For the text-containing cell, return its midpoint in (x, y) coordinate format. 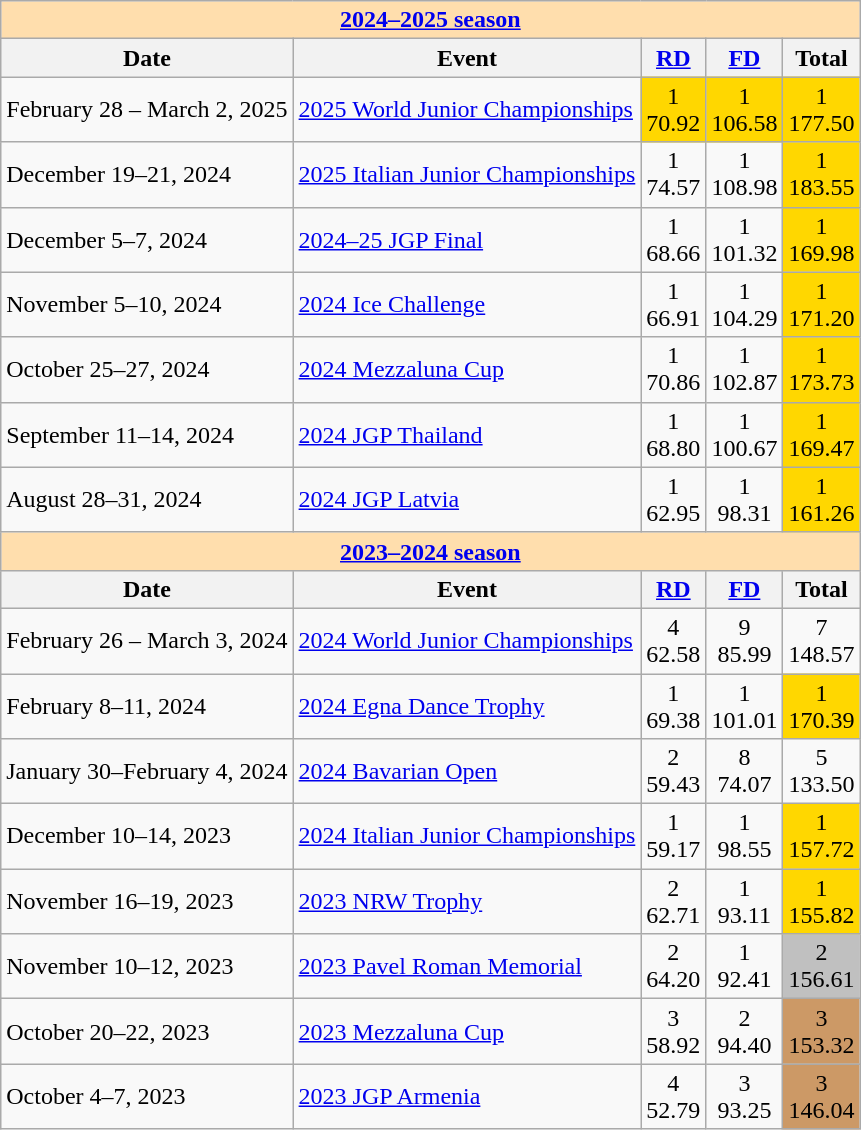
1 74.57 (674, 174)
2024 Italian Junior Championships (467, 836)
1 93.11 (744, 902)
October 25–27, 2024 (147, 370)
2023–2024 season (430, 551)
2 94.40 (744, 1032)
December 19–21, 2024 (147, 174)
September 11–14, 2024 (147, 434)
February 28 – March 2, 2025 (147, 110)
1 106.58 (744, 110)
2023 JGP Armenia (467, 1096)
2023 NRW Trophy (467, 902)
4 52.79 (674, 1096)
2023 Mezzaluna Cup (467, 1032)
1 173.73 (822, 370)
December 5–7, 2024 (147, 240)
7 148.57 (822, 640)
2024–25 JGP Final (467, 240)
August 28–31, 2024 (147, 500)
2024 World Junior Championships (467, 640)
9 85.99 (744, 640)
4 62.58 (674, 640)
2 59.43 (674, 772)
2024 Bavarian Open (467, 772)
1 104.29 (744, 304)
1 157.72 (822, 836)
2024 JGP Latvia (467, 500)
1 62.95 (674, 500)
February 26 – March 3, 2024 (147, 640)
1 98.31 (744, 500)
1 100.67 (744, 434)
1 101.01 (744, 706)
1 59.17 (674, 836)
1 155.82 (822, 902)
1 169.47 (822, 434)
October 4–7, 2023 (147, 1096)
1 92.41 (744, 966)
1 68.66 (674, 240)
1 169.98 (822, 240)
November 10–12, 2023 (147, 966)
October 20–22, 2023 (147, 1032)
2 64.20 (674, 966)
3 93.25 (744, 1096)
1 171.20 (822, 304)
8 74.07 (744, 772)
1 70.92 (674, 110)
1 183.55 (822, 174)
1 66.91 (674, 304)
1 68.80 (674, 434)
December 10–14, 2023 (147, 836)
3 153.32 (822, 1032)
2024 Mezzaluna Cup (467, 370)
1 108.98 (744, 174)
2 156.61 (822, 966)
2024 Egna Dance Trophy (467, 706)
2025 Italian Junior Championships (467, 174)
2024–2025 season (430, 20)
2024 Ice Challenge (467, 304)
1 98.55 (744, 836)
1 101.32 (744, 240)
1 177.50 (822, 110)
5 133.50 (822, 772)
2024 JGP Thailand (467, 434)
3 58.92 (674, 1032)
1 69.38 (674, 706)
2023 Pavel Roman Memorial (467, 966)
3 146.04 (822, 1096)
2025 World Junior Championships (467, 110)
1 161.26 (822, 500)
January 30–February 4, 2024 (147, 772)
November 5–10, 2024 (147, 304)
1 102.87 (744, 370)
February 8–11, 2024 (147, 706)
2 62.71 (674, 902)
1 70.86 (674, 370)
November 16–19, 2023 (147, 902)
1 170.39 (822, 706)
